Provide the [x, y] coordinate of the cell's center where the given text is located.  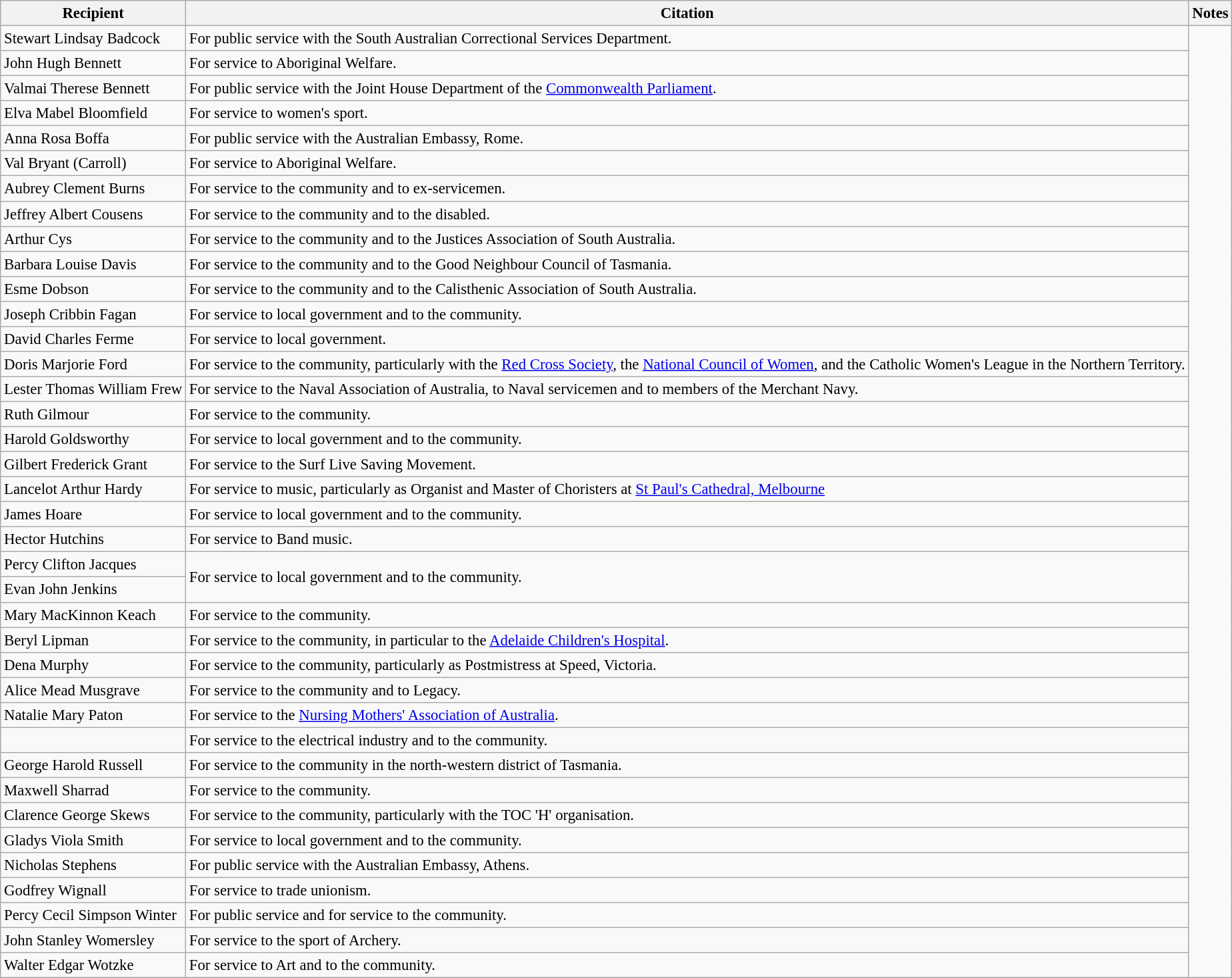
For service to women's sport. [687, 113]
George Harold Russell [93, 765]
Lancelot Arthur Hardy [93, 489]
Doris Marjorie Ford [93, 364]
Natalie Mary Paton [93, 715]
Citation [687, 13]
For service to the community, particularly as Postmistress at Speed, Victoria. [687, 665]
For public service with the Australian Embassy, Athens. [687, 865]
For service to trade unionism. [687, 891]
Jeffrey Albert Cousens [93, 214]
Notes [1211, 13]
Val Bryant (Carroll) [93, 163]
Gladys Viola Smith [93, 841]
Percy Clifton Jacques [93, 565]
Joseph Cribbin Fagan [93, 314]
Ruth Gilmour [93, 414]
Dena Murphy [93, 665]
For service to the electrical industry and to the community. [687, 740]
Aubrey Clement Burns [93, 189]
Mary MacKinnon Keach [93, 615]
Lester Thomas William Frew [93, 389]
Nicholas Stephens [93, 865]
Evan John Jenkins [93, 590]
For service to the community and to the Justices Association of South Australia. [687, 239]
For service to the community in the north-western district of Tasmania. [687, 765]
Valmai Therese Bennett [93, 89]
For service to the community and to the disabled. [687, 214]
For service to the community, particularly with the TOC 'H' organisation. [687, 815]
For service to the community and to Legacy. [687, 690]
Hector Hutchins [93, 539]
Maxwell Sharrad [93, 790]
For service to the community and to ex-servicemen. [687, 189]
For public service with the Australian Embassy, Rome. [687, 139]
Elva Mabel Bloomfield [93, 113]
Anna Rosa Boffa [93, 139]
Percy Cecil Simpson Winter [93, 915]
Godfrey Wignall [93, 891]
David Charles Ferme [93, 339]
James Hoare [93, 515]
For service to music, particularly as Organist and Master of Choristers at St Paul's Cathedral, Melbourne [687, 489]
For service to the community and to the Good Neighbour Council of Tasmania. [687, 264]
Arthur Cys [93, 239]
For public service with the Joint House Department of the Commonwealth Parliament. [687, 89]
For service to Band music. [687, 539]
Harold Goldsworthy [93, 439]
Stewart Lindsay Badcock [93, 39]
John Hugh Bennett [93, 63]
Gilbert Frederick Grant [93, 465]
Alice Mead Musgrave [93, 690]
For service to the community, in particular to the Adelaide Children's Hospital. [687, 640]
For service to the Nursing Mothers' Association of Australia. [687, 715]
For public service and for service to the community. [687, 915]
Recipient [93, 13]
For public service with the South Australian Correctional Services Department. [687, 39]
Beryl Lipman [93, 640]
For service to the Surf Live Saving Movement. [687, 465]
For service to the sport of Archery. [687, 941]
Clarence George Skews [93, 815]
For service to the Naval Association of Australia, to Naval servicemen and to members of the Merchant Navy. [687, 389]
For service to local government. [687, 339]
Esme Dobson [93, 289]
For service to the community and to the Calisthenic Association of South Australia. [687, 289]
Barbara Louise Davis [93, 264]
John Stanley Womersley [93, 941]
